Find where the given text appears and provide that cell's center as (x, y) coordinate. 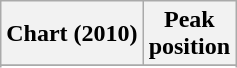
Peakposition (189, 34)
Chart (2010) (72, 34)
